Output the (X, Y) coordinate of the center of the cell containing the given text.  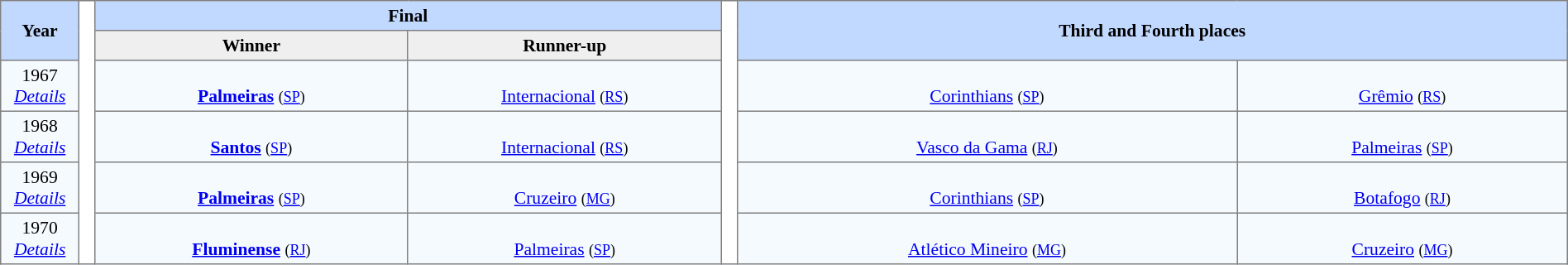
1968Details (40, 137)
Runner-up (564, 46)
Grêmio (RS) (1403, 86)
Botafogo (RJ) (1403, 188)
1967Details (40, 86)
Winner (251, 46)
Fluminense (RJ) (251, 238)
Atlético Mineiro (MG) (987, 238)
Santos (SP) (251, 137)
Vasco da Gama (RJ) (987, 137)
Year (40, 31)
1970Details (40, 238)
Final (408, 16)
Third and Fourth places (1152, 31)
1969Details (40, 188)
